Scan for the cell matching the given text and deliver its [x, y] coordinate at center. 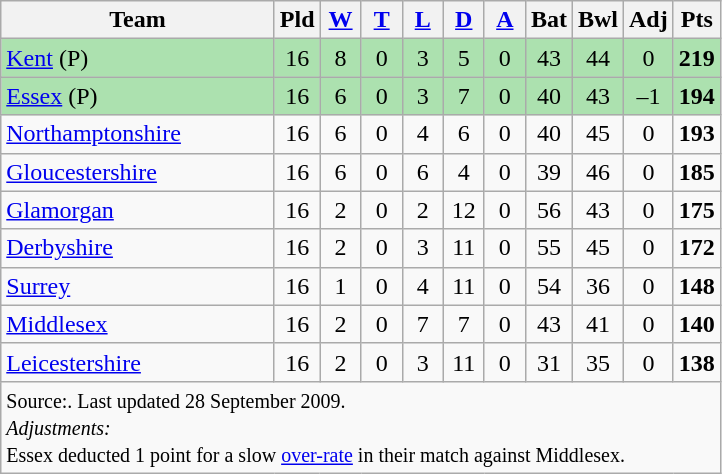
54 [548, 286]
–1 [649, 96]
Bat [548, 20]
Team [138, 20]
Northamptonshire [138, 134]
193 [696, 134]
T [382, 20]
140 [696, 324]
194 [696, 96]
31 [548, 362]
L [422, 20]
Bwl [598, 20]
Glamorgan [138, 210]
Leicestershire [138, 362]
44 [598, 58]
55 [548, 248]
Gloucestershire [138, 172]
Source:. Last updated 28 September 2009.Adjustments:Essex deducted 1 point for a slow over-rate in their match against Middlesex. [361, 427]
A [504, 20]
185 [696, 172]
Adj [649, 20]
Derbyshire [138, 248]
Kent (P) [138, 58]
Pts [696, 20]
56 [548, 210]
219 [696, 58]
Middlesex [138, 324]
Pld [297, 20]
172 [696, 248]
46 [598, 172]
Essex (P) [138, 96]
Surrey [138, 286]
D [464, 20]
35 [598, 362]
138 [696, 362]
W [340, 20]
41 [598, 324]
39 [548, 172]
5 [464, 58]
1 [340, 286]
148 [696, 286]
12 [464, 210]
36 [598, 286]
175 [696, 210]
8 [340, 58]
